Determine the (x, y) coordinate at the center of the cell enclosing the given text.  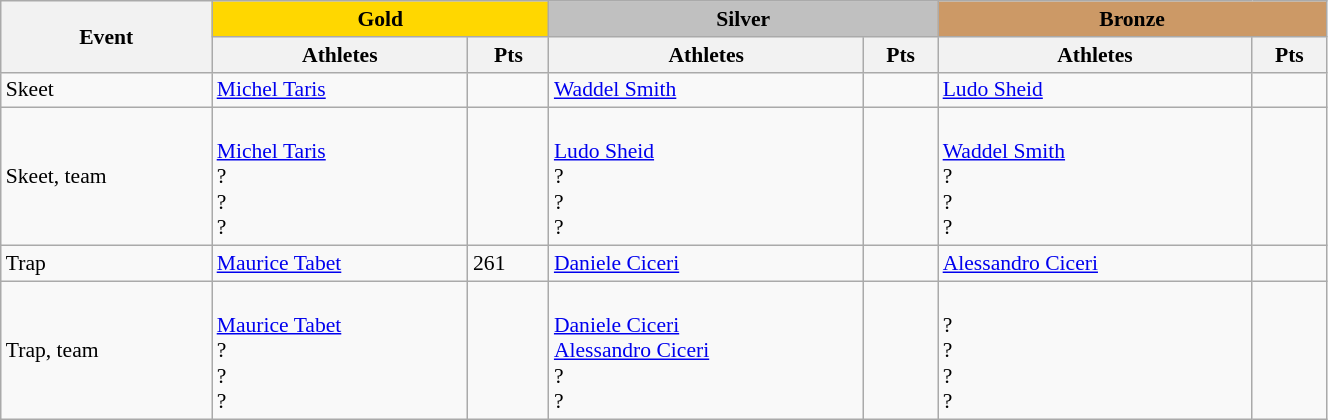
???? (1096, 350)
Trap, team (106, 350)
Trap (106, 264)
Ludo Sheid??? (706, 177)
Event (106, 36)
Michel Taris??? (340, 177)
Maurice Tabet (340, 264)
Alessandro Ciceri (1096, 264)
Silver (744, 19)
Waddel Smith??? (1096, 177)
Maurice Tabet??? (340, 350)
Bronze (1132, 19)
Skeet (106, 90)
261 (508, 264)
Gold (380, 19)
Waddel Smith (706, 90)
Ludo Sheid (1096, 90)
Michel Taris (340, 90)
Daniele CiceriAlessandro Ciceri?? (706, 350)
Skeet, team (106, 177)
Daniele Ciceri (706, 264)
